Return the [X, Y] coordinate for the center point of the cell that contains the specified text.  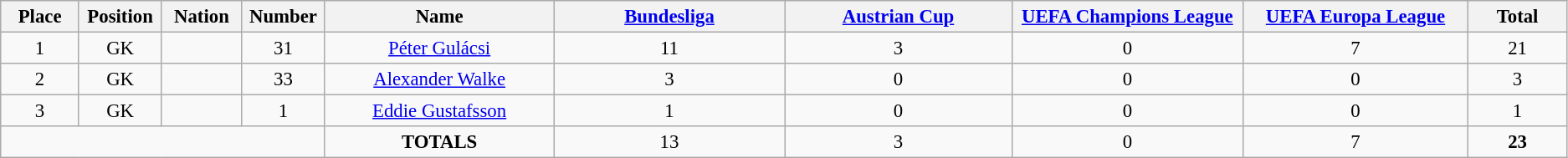
UEFA Europa League [1355, 17]
Bundesliga [669, 17]
Name [439, 17]
Péter Gulácsi [439, 48]
21 [1518, 48]
13 [669, 142]
11 [669, 48]
23 [1518, 142]
2 [40, 79]
Eddie Gustafsson [439, 111]
Number [283, 17]
Austrian Cup [899, 17]
UEFA Champions League [1127, 17]
Place [40, 17]
Position [120, 17]
33 [283, 79]
Alexander Walke [439, 79]
Nation [202, 17]
TOTALS [439, 142]
Total [1518, 17]
31 [283, 48]
